Determine the [X, Y] coordinate at the center of the cell enclosing the given text.  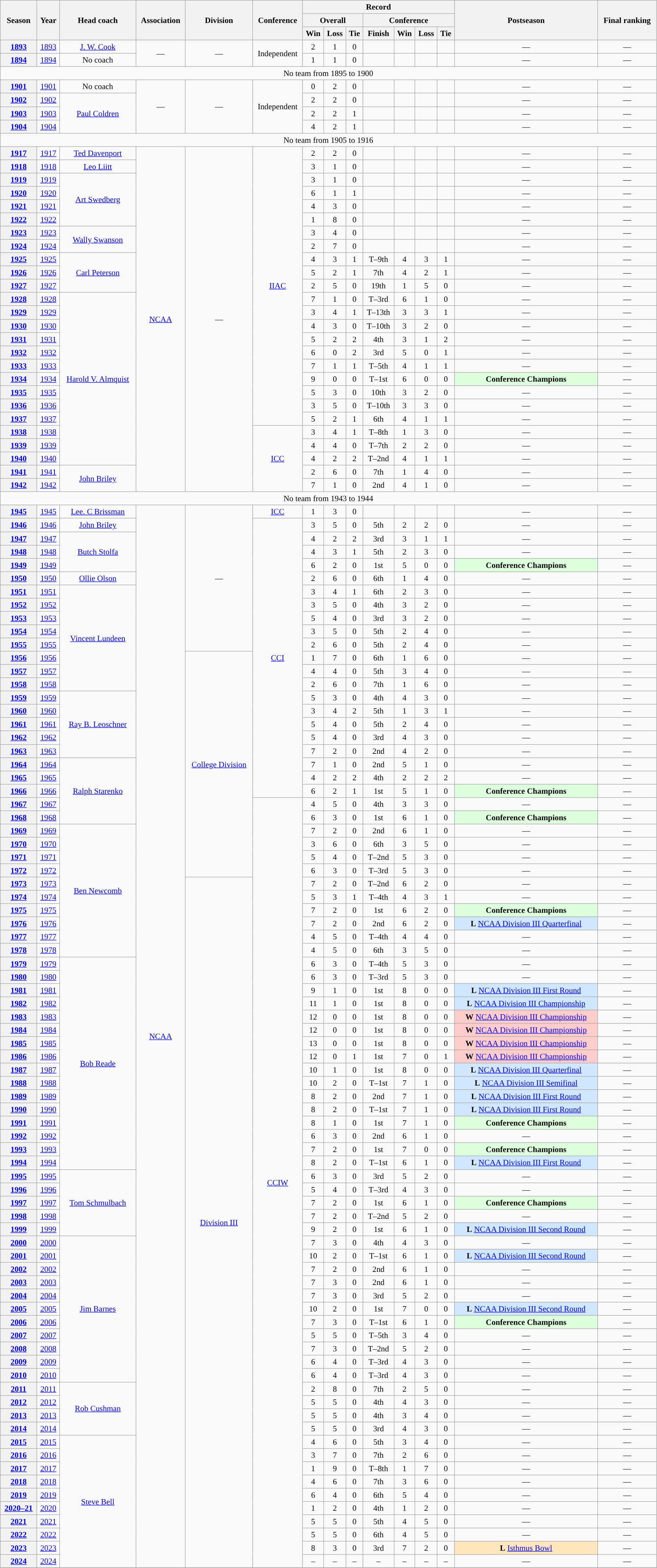
CCIW [278, 1183]
13 [313, 1043]
Ben Newcomb [98, 891]
Ollie Olson [98, 578]
Rob Cushman [98, 1409]
2020 [48, 1508]
Year [48, 20]
Steve Bell [98, 1502]
Association [160, 20]
Vincent Lundeen [98, 638]
Season [19, 20]
Lee. C Brissman [98, 512]
No team from 1943 to 1944 [329, 499]
Ralph Starenko [98, 791]
Head coach [98, 20]
Tom Schmulbach [98, 1203]
Overall [333, 20]
2020–21 [19, 1508]
10th [379, 392]
Final ranking [627, 20]
College Division [219, 764]
Division III [219, 1223]
Division [219, 20]
Art Swedberg [98, 200]
CCI [278, 658]
Ray B. Leoschner [98, 724]
11 [313, 1003]
Jim Barnes [98, 1309]
NCAA [160, 319]
Leo Liitt [98, 166]
T–13th [379, 313]
T–9th [379, 259]
Butch Stolfa [98, 552]
No team from 1905 to 1916 [329, 140]
Wally Swanson [98, 240]
19th [379, 286]
Finish [379, 34]
Ted Davenport [98, 153]
No team from 1895 to 1900 [329, 74]
Record [378, 7]
Bob Reade [98, 1063]
Harold V. Almquist [98, 379]
J. W. Cook [98, 47]
L Isthmus Bowl [526, 1548]
IIAC [278, 286]
T–7th [379, 446]
Carl Peterson [98, 273]
Postseason [526, 20]
Paul Coldren [98, 113]
L NCAA Division III Semifinal [526, 1083]
L NCAA Division III Championship [526, 1003]
